Provide the [x, y] coordinate of the cell's center where the given text is located.  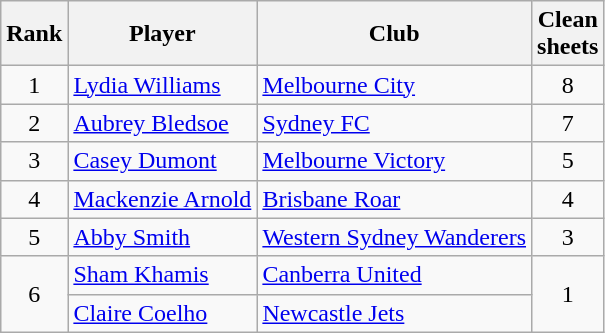
Sham Khamis [162, 275]
2 [34, 123]
6 [34, 294]
Brisbane Roar [394, 199]
7 [568, 123]
Claire Coelho [162, 313]
Cleansheets [568, 34]
Lydia Williams [162, 85]
8 [568, 85]
Sydney FC [394, 123]
Melbourne City [394, 85]
Melbourne Victory [394, 161]
Canberra United [394, 275]
Newcastle Jets [394, 313]
Mackenzie Arnold [162, 199]
Aubrey Bledsoe [162, 123]
Club [394, 34]
Casey Dumont [162, 161]
Player [162, 34]
Western Sydney Wanderers [394, 237]
Abby Smith [162, 237]
Rank [34, 34]
